Determine the (X, Y) coordinate at the center of the cell enclosing the given text.  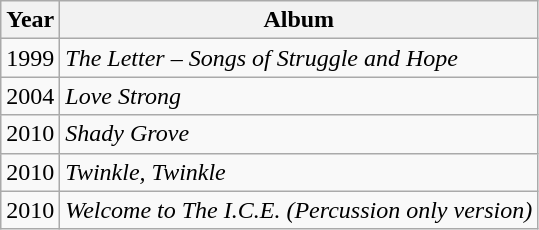
Welcome to The I.C.E. (Percussion only version) (299, 210)
Year (30, 20)
1999 (30, 58)
Twinkle, Twinkle (299, 172)
Album (299, 20)
The Letter – Songs of Struggle and Hope (299, 58)
Love Strong (299, 96)
2004 (30, 96)
Shady Grove (299, 134)
